From the cell containing the given text, extract its center point as (X, Y) coordinate. 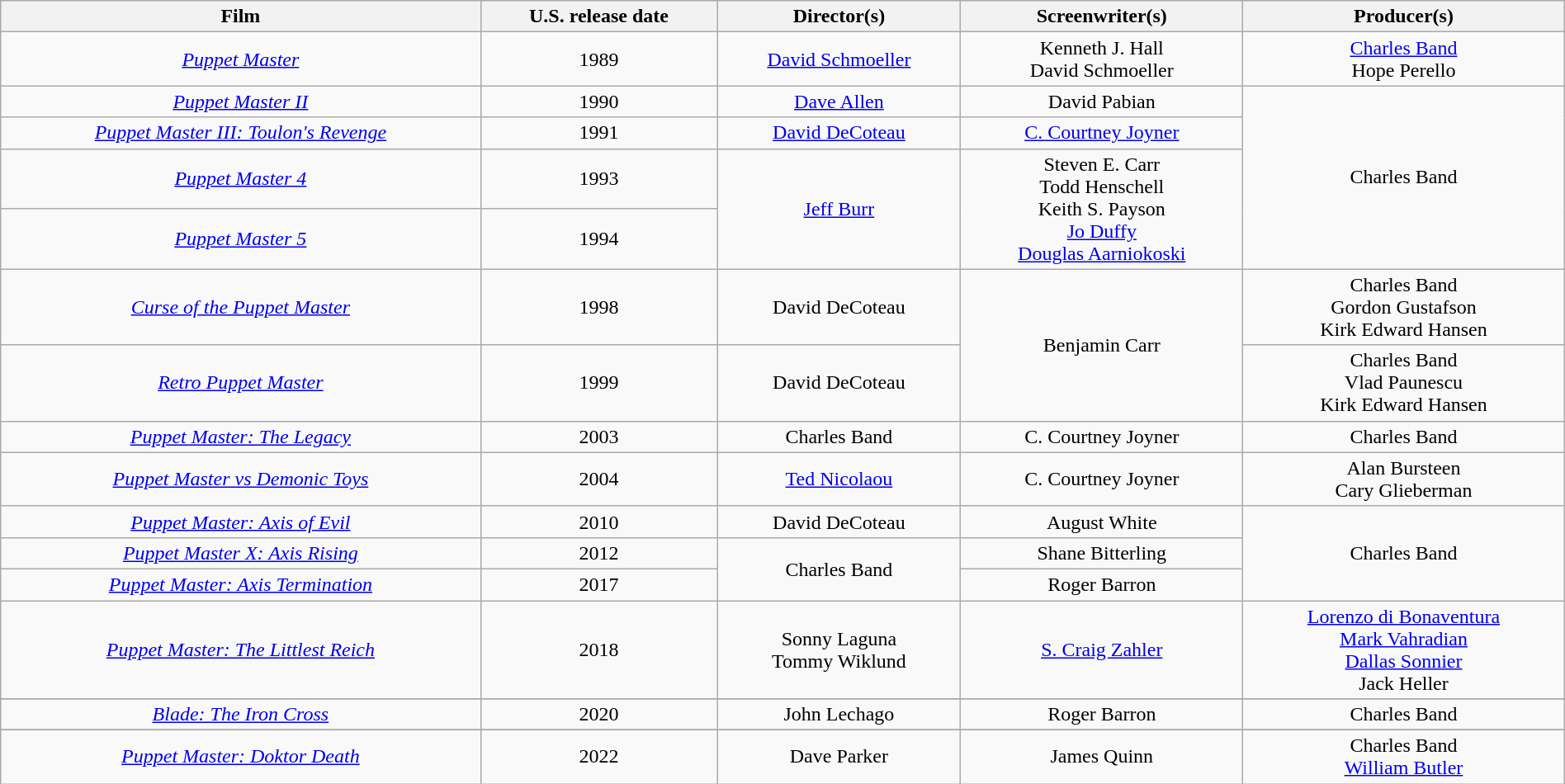
1999 (599, 383)
2022 (599, 758)
2018 (599, 650)
2004 (599, 479)
1991 (599, 133)
Puppet Master: Axis of Evil (241, 522)
2020 (599, 715)
Jeff Burr (839, 209)
1989 (599, 59)
1998 (599, 307)
Puppet Master III: Toulon's Revenge (241, 133)
Puppet Master: Doktor Death (241, 758)
Charles BandWilliam Butler (1404, 758)
David Pabian (1102, 102)
Puppet Master: Axis Termination (241, 584)
2012 (599, 553)
Puppet Master (241, 59)
Dave Parker (839, 758)
Producer(s) (1404, 17)
1994 (599, 239)
John Lechago (839, 715)
Curse of the Puppet Master (241, 307)
1990 (599, 102)
2003 (599, 437)
1993 (599, 178)
2017 (599, 584)
Puppet Master: The Legacy (241, 437)
Retro Puppet Master (241, 383)
Steven E. CarrTodd HenschellKeith S. PaysonJo DuffyDouglas Aarniokoski (1102, 209)
Benjamin Carr (1102, 345)
Charles BandGordon GustafsonKirk Edward Hansen (1404, 307)
David Schmoeller (839, 59)
Alan BursteenCary Glieberman (1404, 479)
Blade: The Iron Cross (241, 715)
Sonny LagunaTommy Wiklund (839, 650)
Screenwriter(s) (1102, 17)
Puppet Master 5 (241, 239)
Charles BandHope Perello (1404, 59)
U.S. release date (599, 17)
Film (241, 17)
Puppet Master 4 (241, 178)
Charles BandVlad PaunescuKirk Edward Hansen (1404, 383)
Director(s) (839, 17)
Puppet Master II (241, 102)
Shane Bitterling (1102, 553)
Puppet Master vs Demonic Toys (241, 479)
S. Craig Zahler (1102, 650)
James Quinn (1102, 758)
2010 (599, 522)
Dave Allen (839, 102)
Lorenzo di BonaventuraMark VahradianDallas SonnierJack Heller (1404, 650)
Kenneth J. HallDavid Schmoeller (1102, 59)
Puppet Master: The Littlest Reich (241, 650)
August White (1102, 522)
Ted Nicolaou (839, 479)
Puppet Master X: Axis Rising (241, 553)
